Output the [x, y] coordinate of the center of the cell containing the given text.  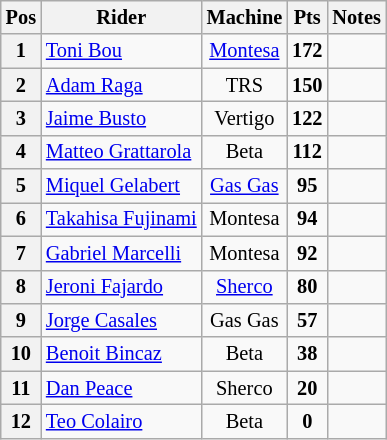
Matteo Grattarola [122, 152]
5 [21, 186]
95 [307, 186]
Dan Peace [122, 388]
Gabriel Marcelli [122, 253]
9 [21, 320]
Miquel Gelabert [122, 186]
Jeroni Fajardo [122, 287]
172 [307, 51]
11 [21, 388]
4 [21, 152]
150 [307, 85]
1 [21, 51]
Toni Bou [122, 51]
20 [307, 388]
Teo Colairo [122, 421]
57 [307, 320]
TRS [245, 85]
Pts [307, 17]
6 [21, 219]
10 [21, 354]
112 [307, 152]
Notes [356, 17]
12 [21, 421]
Machine [245, 17]
92 [307, 253]
Benoit Bincaz [122, 354]
80 [307, 287]
2 [21, 85]
Takahisa Fujinami [122, 219]
Vertigo [245, 118]
Jorge Casales [122, 320]
7 [21, 253]
3 [21, 118]
Rider [122, 17]
Pos [21, 17]
94 [307, 219]
Jaime Busto [122, 118]
0 [307, 421]
38 [307, 354]
122 [307, 118]
Adam Raga [122, 85]
8 [21, 287]
